Output the (X, Y) coordinate of the center of the cell containing the given text.  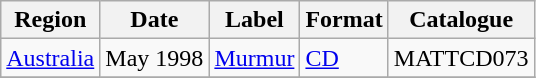
Catalogue (461, 20)
MATTCD073 (461, 58)
Australia (50, 58)
Date (154, 20)
Region (50, 20)
CD (344, 58)
May 1998 (154, 58)
Format (344, 20)
Murmur (254, 58)
Label (254, 20)
